Search for the cell housing the specified text and yield its [X, Y] center coordinate. 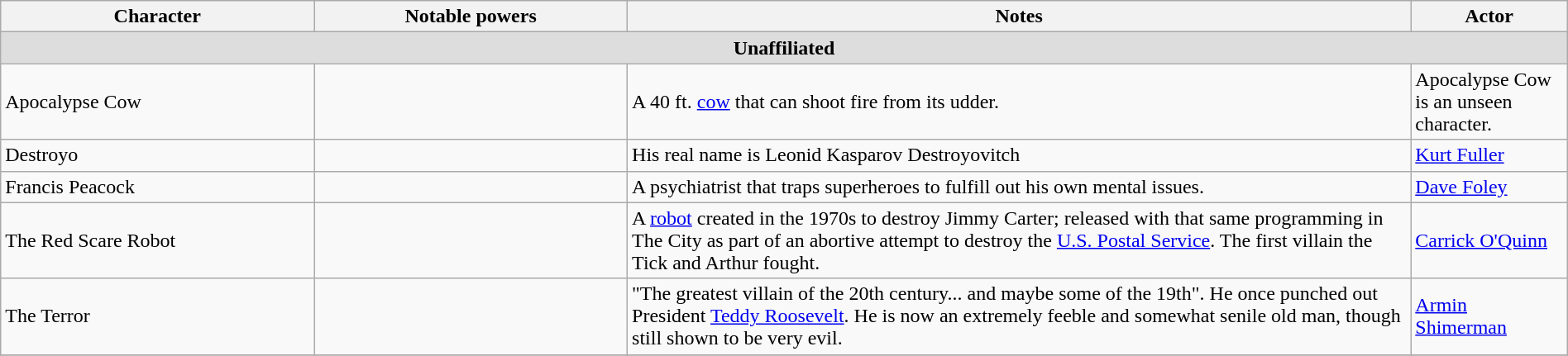
Carrick O'Quinn [1489, 240]
Notes [1019, 17]
Armin Shimerman [1489, 316]
Notable powers [471, 17]
His real name is Leonid Kasparov Destroyovitch [1019, 155]
Unaffiliated [784, 48]
The Red Scare Robot [157, 240]
A psychiatrist that traps superheroes to fulfill out his own mental issues. [1019, 187]
Kurt Fuller [1489, 155]
Apocalypse Cow [157, 102]
Actor [1489, 17]
The Terror [157, 316]
Character [157, 17]
Francis Peacock [157, 187]
A 40 ft. cow that can shoot fire from its udder. [1019, 102]
Dave Foley [1489, 187]
Apocalypse Cow is an unseen character. [1489, 102]
Destroyo [157, 155]
